For the text-containing cell, return its midpoint in [X, Y] coordinate format. 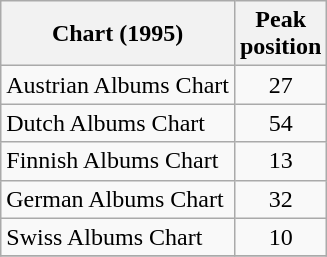
Dutch Albums Chart [118, 123]
Finnish Albums Chart [118, 161]
54 [280, 123]
32 [280, 199]
13 [280, 161]
Swiss Albums Chart [118, 237]
10 [280, 237]
Austrian Albums Chart [118, 85]
Chart (1995) [118, 34]
German Albums Chart [118, 199]
27 [280, 85]
Peakposition [280, 34]
